Determine the (x, y) coordinate at the center of the cell enclosing the given text.  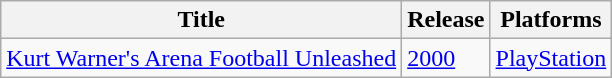
Platforms (551, 20)
Release (446, 20)
2000 (446, 58)
Title (202, 20)
PlayStation (551, 58)
Kurt Warner's Arena Football Unleashed (202, 58)
